Scan for the cell matching the given text and deliver its [x, y] coordinate at center. 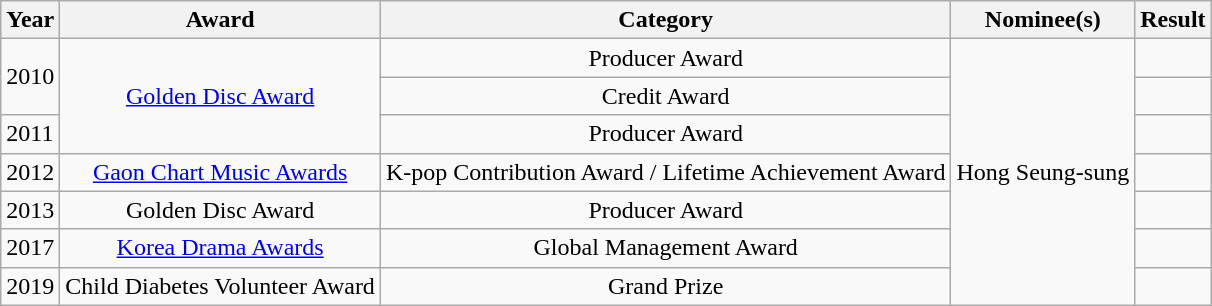
Nominee(s) [1043, 20]
Child Diabetes Volunteer Award [220, 286]
Grand Prize [666, 286]
2019 [30, 286]
Category [666, 20]
2012 [30, 172]
Award [220, 20]
Gaon Chart Music Awards [220, 172]
Hong Seung-sung [1043, 172]
Result [1173, 20]
2017 [30, 248]
K-pop Contribution Award / Lifetime Achievement Award [666, 172]
2010 [30, 77]
Korea Drama Awards [220, 248]
Global Management Award [666, 248]
Credit Award [666, 96]
2011 [30, 134]
2013 [30, 210]
Year [30, 20]
